Detect which cell encompasses the target text, then output its (X, Y) center coordinate. 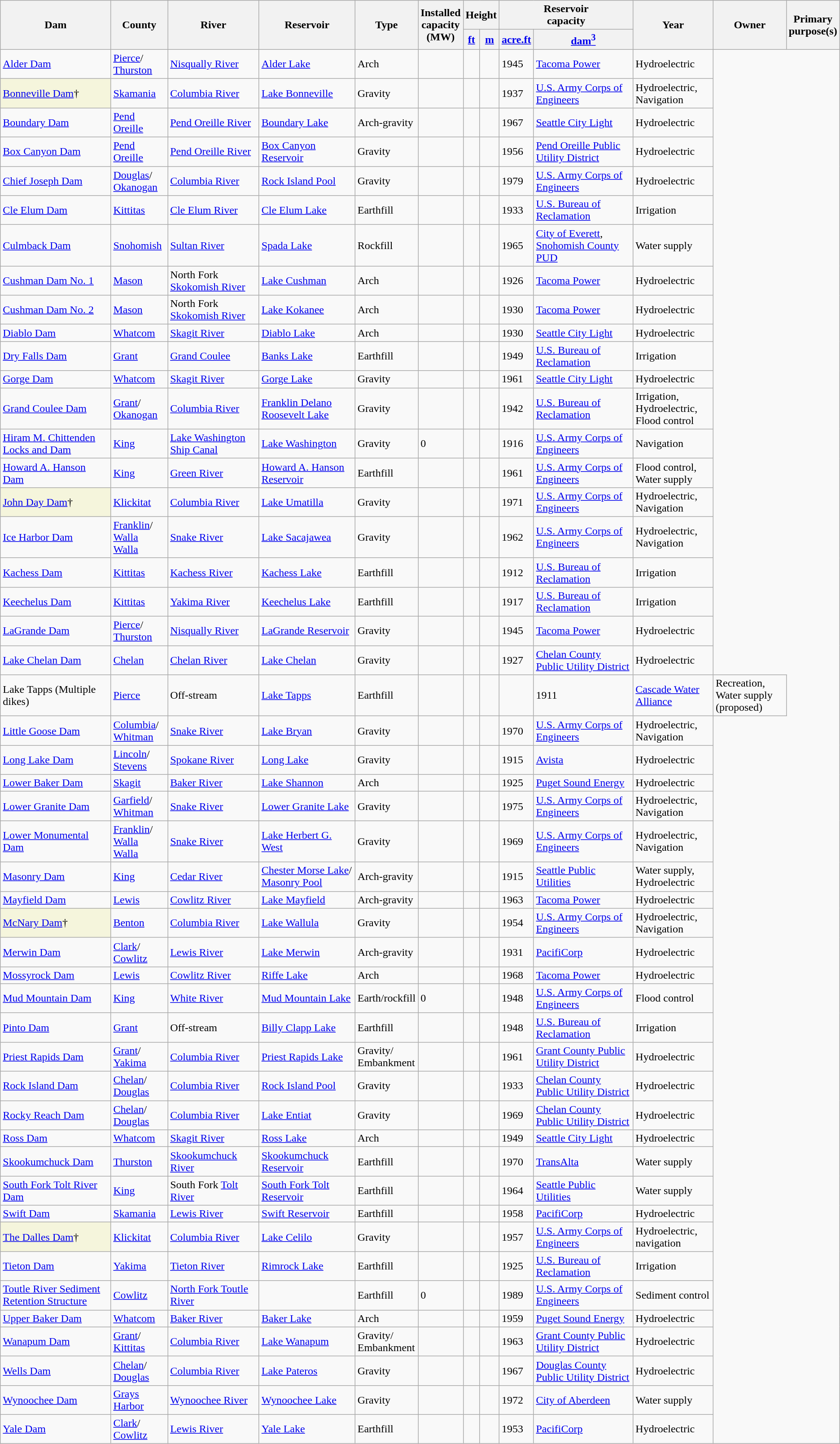
Dry Falls Dam (56, 356)
Yale Dam (56, 1429)
Priest Rapids Dam (56, 1056)
ft (471, 39)
Lake Herbert G. West (307, 841)
Green River (214, 473)
Lake Shannon (307, 783)
Douglas/Okanogan (139, 181)
Navigation (673, 443)
Box Canyon Reservoir (307, 152)
Chester Morse Lake/Masonry Pool (307, 877)
1912 (516, 573)
Thurston (139, 1161)
Diablo Dam (56, 333)
Rimrock Lake (307, 1266)
Lower Baker Dam (56, 783)
Pinto Dam (56, 1028)
1964 (516, 1191)
1931 (516, 952)
Grand Coulee Dam (56, 408)
Douglas County Public Utility District (583, 1370)
LaGrande Dam (56, 631)
Merwin Dam (56, 952)
Culmback Dam (56, 245)
Cedar River (214, 877)
Mud Mountain Dam (56, 998)
Gorge Lake (307, 379)
Lake Entiat (307, 1116)
Chief Joseph Dam (56, 181)
Lincoln/Stevens (139, 760)
1965 (516, 245)
Mossyrock Dam (56, 975)
Lower Granite Dam (56, 806)
Hiram M. Chittenden Locks and Dam (56, 443)
Lake Bonneville (307, 93)
City of Everett, Snohomish County PUD (583, 245)
Reservoircapacity (566, 15)
Type (386, 25)
South Fork Tolt River (214, 1191)
Mayfield Dam (56, 900)
Lake Washington (307, 443)
Lake Celilo (307, 1237)
Lower Monumental Dam (56, 841)
Ice Harbor Dam (56, 537)
Long Lake Dam (56, 760)
Riffe Lake (307, 975)
Earth/rockfill (386, 998)
Ross Lake (307, 1138)
1971 (516, 502)
Cascade Water Alliance (673, 696)
Reservoir (307, 25)
1956 (516, 152)
1962 (516, 537)
White River (214, 998)
1916 (516, 443)
Installedcapacity(MW) (441, 25)
Box Canyon Dam (56, 152)
Rockfill (386, 245)
Lake Mayfield (307, 900)
Swift Reservoir (307, 1214)
Lake Chelan Dam (56, 661)
County (139, 25)
Ross Dam (56, 1138)
Howard A. Hanson Reservoir (307, 473)
Lake Bryan (307, 731)
Lake Chelan (307, 661)
1917 (516, 601)
Height (481, 15)
1975 (516, 806)
Kachess Lake (307, 573)
1953 (516, 1429)
Skookumchuck Reservoir (307, 1161)
Lake Tapps (Multiple dikes) (56, 696)
Cle Elum Lake (307, 210)
The Dalles Dam† (56, 1237)
Billy Clapp Lake (307, 1028)
Wynoochee Lake (307, 1400)
Franklin Delano Roosevelt Lake (307, 408)
Masonry Dam (56, 877)
Lake Tapps (307, 696)
Skookumchuck River (214, 1161)
LaGrande Reservoir (307, 631)
Wynoochee River (214, 1400)
Little Goose Dam (56, 731)
Recreation,Water supply (proposed) (749, 696)
1979 (516, 181)
Grant/Kittitas (139, 1342)
Howard A. Hanson Dam (56, 473)
Lake Kokanee (307, 310)
Irrigation,Hydroelectric,Flood control (673, 408)
1959 (516, 1318)
Lake Washington Ship Canal (214, 443)
Wanapum Dam (56, 1342)
Hydroelectric,navigation (673, 1237)
dam3 (583, 39)
Avista (583, 760)
Flood control,Water supply (673, 473)
m (489, 39)
1911 (583, 696)
Spokane River (214, 760)
Grant/Yakima (139, 1056)
Cushman Dam No. 2 (56, 310)
Snohomish (139, 245)
Skagit (139, 783)
Pend Oreille Public Utility District (583, 152)
1972 (516, 1400)
1954 (516, 923)
Keechelus Dam (56, 601)
South Fork Tolt River Dam (56, 1191)
1937 (516, 93)
Lake Sacajawea (307, 537)
Long Lake (307, 760)
Swift Dam (56, 1214)
Tieton River (214, 1266)
1958 (516, 1214)
1927 (516, 661)
Toutle River Sediment Retention Structure (56, 1295)
TransAlta (583, 1161)
Bonneville Dam† (56, 93)
Cle Elum River (214, 210)
1989 (516, 1295)
Lake Cushman (307, 281)
Grays Harbor (139, 1400)
Chelan River (214, 661)
1942 (516, 408)
Chelan (139, 661)
North Fork Toutle River (214, 1295)
1968 (516, 975)
Owner (749, 25)
Yakima River (214, 601)
Lake Umatilla (307, 502)
Alder Dam (56, 64)
Water supply,Hydroelectric (673, 877)
Pierce (139, 696)
Columbia/Whitman (139, 731)
Boundary Dam (56, 122)
Gorge Dam (56, 379)
Flood control (673, 998)
Rocky Reach Dam (56, 1116)
Cle Elum Dam (56, 210)
Alder Lake (307, 64)
John Day Dam† (56, 502)
South Fork Tolt Reservoir (307, 1191)
Lower Granite Lake (307, 806)
Grant/Okanogan (139, 408)
Dam (56, 25)
Yakima (139, 1266)
City of Aberdeen (583, 1400)
River (214, 25)
1926 (516, 281)
Lake Wallula (307, 923)
Rock Island Dam (56, 1086)
Cowlitz (139, 1295)
Mud Mountain Lake (307, 998)
Lake Merwin (307, 952)
Kachess Dam (56, 573)
Benton (139, 923)
Cushman Dam No. 1 (56, 281)
Banks Lake (307, 356)
Baker Lake (307, 1318)
Sultan River (214, 245)
Tieton Dam (56, 1266)
Kachess River (214, 573)
Priest Rapids Lake (307, 1056)
Boundary Lake (307, 122)
Wells Dam (56, 1370)
Spada Lake (307, 245)
Sediment control (673, 1295)
Upper Baker Dam (56, 1318)
1957 (516, 1237)
Skookumchuck Dam (56, 1161)
Keechelus Lake (307, 601)
Diablo Lake (307, 333)
Garfield/Whitman (139, 806)
Grand Coulee (214, 356)
Wynoochee Dam (56, 1400)
Lake Wanapum (307, 1342)
Year (673, 25)
Lake Pateros (307, 1370)
Yale Lake (307, 1429)
acre.ft (516, 39)
Primarypurpose(s) (813, 25)
McNary Dam† (56, 923)
